Determine the (X, Y) coordinate at the center of the cell enclosing the given text.  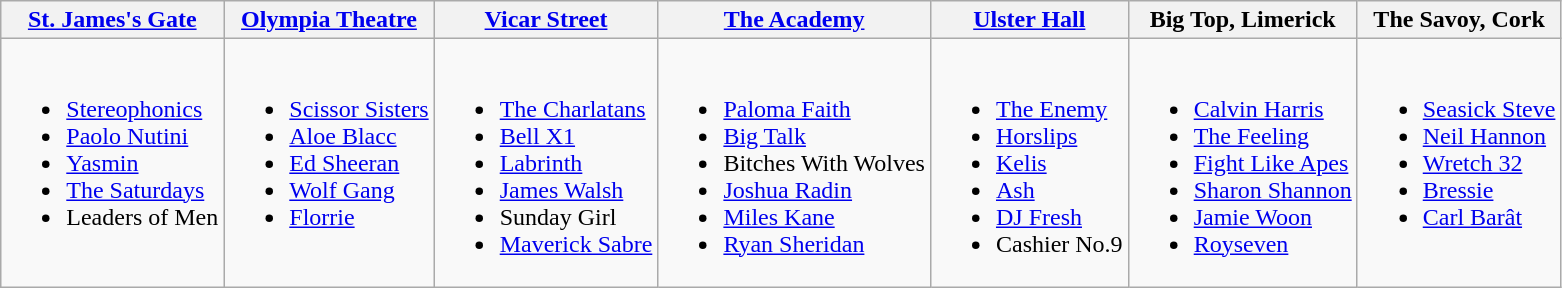
The EnemyHorslipsKelisAshDJ FreshCashier No.9 (1029, 163)
Big Top, Limerick (1242, 20)
Calvin HarrisThe FeelingFight Like ApesSharon ShannonJamie WoonRoyseven (1242, 163)
The Academy (794, 20)
The CharlatansBell X1LabrinthJames WalshSunday GirlMaverick Sabre (546, 163)
The Savoy, Cork (1459, 20)
StereophonicsPaolo NutiniYasminThe SaturdaysLeaders of Men (112, 163)
Paloma FaithBig TalkBitches With WolvesJoshua RadinMiles KaneRyan Sheridan (794, 163)
Ulster Hall (1029, 20)
Scissor SistersAloe BlaccEd SheeranWolf GangFlorrie (329, 163)
Vicar Street (546, 20)
St. James's Gate (112, 20)
Seasick SteveNeil HannonWretch 32BressieCarl Barât (1459, 163)
Olympia Theatre (329, 20)
